From the cell containing the given text, extract its center point as (x, y) coordinate. 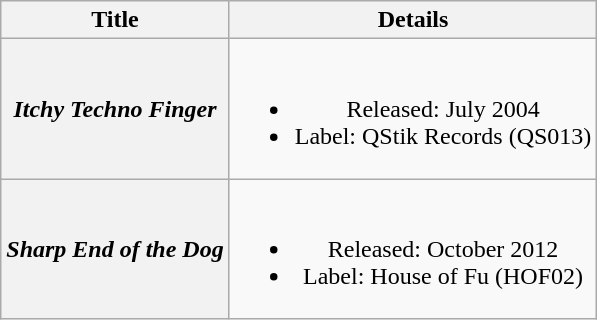
Sharp End of the Dog (115, 249)
Details (413, 20)
Title (115, 20)
Released: October 2012Label: House of Fu (HOF02) (413, 249)
Released: July 2004Label: QStik Records (QS013) (413, 109)
Itchy Techno Finger (115, 109)
